Pinpoint the cell where the given text exists, returning its (X, Y) midpoint coordinate. 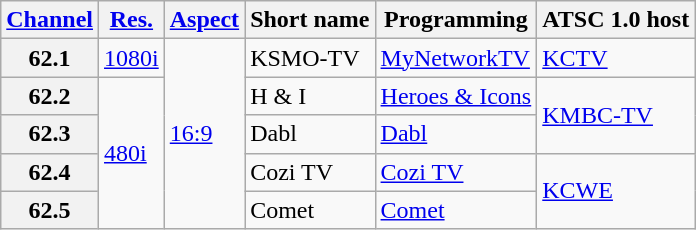
62.1 (50, 58)
16:9 (204, 134)
Heroes & Icons (456, 96)
KCTV (616, 58)
Programming (456, 20)
KSMO-TV (310, 58)
Aspect (204, 20)
62.5 (50, 210)
62.3 (50, 134)
Short name (310, 20)
H & I (310, 96)
62.4 (50, 172)
480i (132, 153)
1080i (132, 58)
KMBC-TV (616, 115)
MyNetworkTV (456, 58)
KCWE (616, 191)
Res. (132, 20)
62.2 (50, 96)
Channel (50, 20)
ATSC 1.0 host (616, 20)
